Detect which cell encompasses the target text, then output its [x, y] center coordinate. 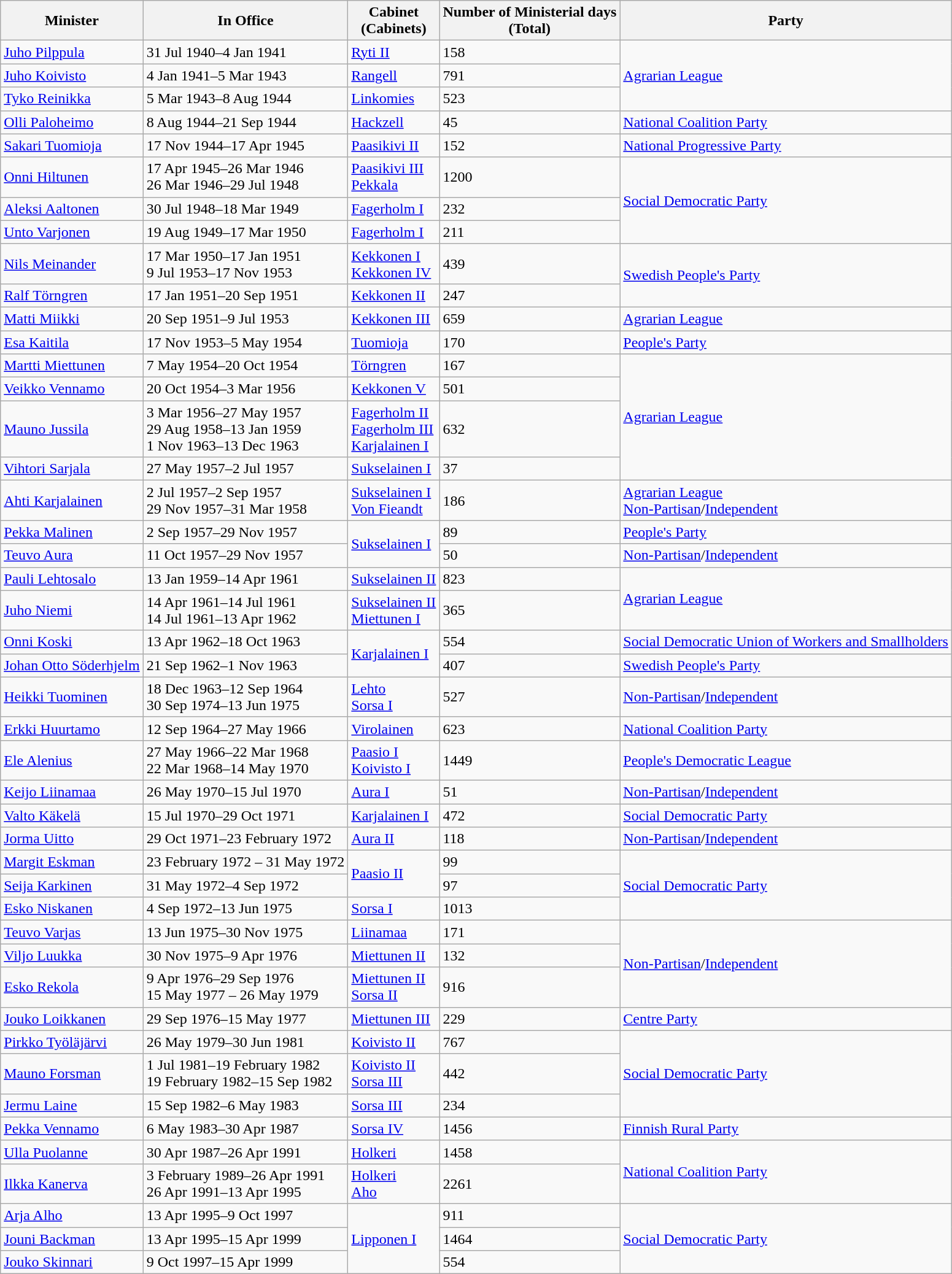
Pauli Lehtosalo [72, 579]
911 [530, 1215]
Jouko Skinnari [72, 1262]
623 [530, 728]
158 [530, 52]
171 [530, 932]
Tyko Reinikka [72, 99]
Mauno Forsman [72, 1074]
472 [530, 816]
37 [530, 469]
Esa Kaitila [72, 342]
501 [530, 389]
Heikki Tuominen [72, 697]
523 [530, 99]
Koivisto II [394, 1042]
Martti Miettunen [72, 366]
Centre Party [786, 1019]
232 [530, 209]
5 Mar 1943–8 Aug 1944 [246, 99]
13 Jun 1975–30 Nov 1975 [246, 932]
Pekka Malinen [72, 532]
20 Sep 1951–9 Jul 1953 [246, 318]
Esko Rekola [72, 987]
Törngren [394, 366]
Number of Ministerial days (Total) [530, 21]
51 [530, 792]
26 May 1970–15 Jul 1970 [246, 792]
21 Sep 1962–1 Nov 1963 [246, 665]
Sukselainen II [394, 579]
15 Jul 1970–29 Oct 1971 [246, 816]
659 [530, 318]
Valto Käkelä [72, 816]
11 Oct 1957–29 Nov 1957 [246, 555]
Jouko Loikkanen [72, 1019]
234 [530, 1105]
Party [786, 21]
442 [530, 1074]
Teuvo Aura [72, 555]
Paasio II [394, 874]
1013 [530, 909]
17 Nov 1953–5 May 1954 [246, 342]
Jermu Laine [72, 1105]
Aleksi Aaltonen [72, 209]
29 Sep 1976–15 May 1977 [246, 1019]
Social Democratic Union of Workers and Smallholders [786, 642]
Unto Varjonen [72, 232]
Sukselainen IVon Fieandt [394, 501]
Virolainen [394, 728]
Erkki Huurtamo [72, 728]
Juho Niemi [72, 610]
9 Apr 1976–29 Sep 197615 May 1977 – 26 May 1979 [246, 987]
Nils Meinander [72, 264]
Keijo Liinamaa [72, 792]
In Office [246, 21]
1200 [530, 177]
99 [530, 862]
Arja Alho [72, 1215]
29 Oct 1971–23 February 1972 [246, 839]
People's Democratic League [786, 760]
Fagerholm IIFagerholm IIIKarjalainen I [394, 429]
791 [530, 75]
Lipponen I [394, 1238]
439 [530, 264]
Holkeri [394, 1152]
Miettunen III [394, 1019]
Paasikivi II [394, 145]
Margit Eskman [72, 862]
30 Jul 1948–18 Mar 1949 [246, 209]
17 Jan 1951–20 Sep 1951 [246, 295]
211 [530, 232]
Sukselainen IIMiettunen I [394, 610]
Paasikivi IIIPekkala [394, 177]
14 Apr 1961–14 Jul 196114 Jul 1961–13 Apr 1962 [246, 610]
Finnish Rural Party [786, 1129]
Matti Miikki [72, 318]
Ilkka Kanerva [72, 1183]
Veikko Vennamo [72, 389]
Aura II [394, 839]
Kekkonen III [394, 318]
13 Jan 1959–14 Apr 1961 [246, 579]
229 [530, 1019]
4 Jan 1941–5 Mar 1943 [246, 75]
Aura I [394, 792]
Miettunen II [394, 955]
186 [530, 501]
Pekka Vennamo [72, 1129]
Miettunen IISorsa II [394, 987]
26 May 1979–30 Jun 1981 [246, 1042]
Kekkonen V [394, 389]
Liinamaa [394, 932]
7 May 1954–20 Oct 1954 [246, 366]
HolkeriAho [394, 1183]
15 Sep 1982–6 May 1983 [246, 1105]
Kekkonen II [394, 295]
50 [530, 555]
Koivisto IISorsa III [394, 1074]
12 Sep 1964–27 May 1966 [246, 728]
Johan Otto Söderhjelm [72, 665]
Sorsa III [394, 1105]
Kekkonen IKekkonen IV [394, 264]
Ahti Karjalainen [72, 501]
1449 [530, 760]
Ryti II [394, 52]
13 Apr 1995–15 Apr 1999 [246, 1239]
17 Nov 1944–17 Apr 1945 [246, 145]
Rangell [394, 75]
1464 [530, 1239]
27 May 1966–22 Mar 196822 Mar 1968–14 May 1970 [246, 760]
365 [530, 610]
2 Jul 1957–2 Sep 195729 Nov 1957–31 Mar 1958 [246, 501]
170 [530, 342]
Vihtori Sarjala [72, 469]
247 [530, 295]
13 Apr 1995–9 Oct 1997 [246, 1215]
23 February 1972 – 31 May 1972 [246, 862]
Pirkko Työläjärvi [72, 1042]
118 [530, 839]
Juho Pilppula [72, 52]
Onni Hiltunen [72, 177]
27 May 1957–2 Jul 1957 [246, 469]
Olli Paloheimo [72, 122]
Hackzell [394, 122]
Cabinet(Cabinets) [394, 21]
823 [530, 579]
89 [530, 532]
97 [530, 886]
Teuvo Varjas [72, 932]
1456 [530, 1129]
527 [530, 697]
407 [530, 665]
Tuomioja [394, 342]
13 Apr 1962–18 Oct 1963 [246, 642]
Agrarian LeagueNon-Partisan/Independent [786, 501]
LehtoSorsa I [394, 697]
767 [530, 1042]
31 Jul 1940–4 Jan 1941 [246, 52]
Jouni Backman [72, 1239]
20 Oct 1954–3 Mar 1956 [246, 389]
9 Oct 1997–15 Apr 1999 [246, 1262]
Ulla Puolanne [72, 1152]
2261 [530, 1183]
Sorsa IV [394, 1129]
Viljo Luukka [72, 955]
Jorma Uitto [72, 839]
Juho Koivisto [72, 75]
152 [530, 145]
18 Dec 1963–12 Sep 196430 Sep 1974–13 Jun 1975 [246, 697]
167 [530, 366]
17 Mar 1950–17 Jan 19519 Jul 1953–17 Nov 1953 [246, 264]
8 Aug 1944–21 Sep 1944 [246, 122]
Minister [72, 21]
Onni Koski [72, 642]
2 Sep 1957–29 Nov 1957 [246, 532]
Paasio IKoivisto I [394, 760]
132 [530, 955]
30 Nov 1975–9 Apr 1976 [246, 955]
17 Apr 1945–26 Mar 194626 Mar 1946–29 Jul 1948 [246, 177]
632 [530, 429]
19 Aug 1949–17 Mar 1950 [246, 232]
1458 [530, 1152]
4 Sep 1972–13 Jun 1975 [246, 909]
916 [530, 987]
Ralf Törngren [72, 295]
30 Apr 1987–26 Apr 1991 [246, 1152]
Mauno Jussila [72, 429]
Sakari Tuomioja [72, 145]
45 [530, 122]
National Progressive Party [786, 145]
Ele Alenius [72, 760]
3 Mar 1956–27 May 195729 Aug 1958–13 Jan 19591 Nov 1963–13 Dec 1963 [246, 429]
Sorsa I [394, 909]
31 May 1972–4 Sep 1972 [246, 886]
Linkomies [394, 99]
Seija Karkinen [72, 886]
1 Jul 1981–19 February 198219 February 1982–15 Sep 1982 [246, 1074]
3 February 1989–26 Apr 199126 Apr 1991–13 Apr 1995 [246, 1183]
6 May 1983–30 Apr 1987 [246, 1129]
Esko Niskanen [72, 909]
